Determine the [x, y] coordinate at the center of the cell enclosing the given text.  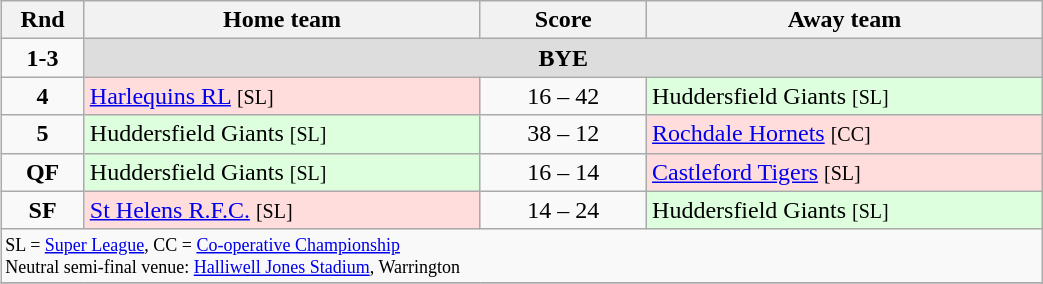
St Helens R.F.C. [SL] [282, 210]
Castleford Tigers [SL] [845, 172]
4 [42, 96]
QF [42, 172]
Score [564, 20]
Rochdale Hornets [CC] [845, 134]
SL = Super League, CC = Co-operative ChampionshipNeutral semi-final venue: Halliwell Jones Stadium, Warrington [522, 256]
Rnd [42, 20]
38 – 12 [564, 134]
Away team [845, 20]
5 [42, 134]
16 – 42 [564, 96]
14 – 24 [564, 210]
SF [42, 210]
16 – 14 [564, 172]
Home team [282, 20]
1-3 [42, 58]
BYE [563, 58]
Harlequins RL [SL] [282, 96]
